Search for the cell housing the specified text and yield its [x, y] center coordinate. 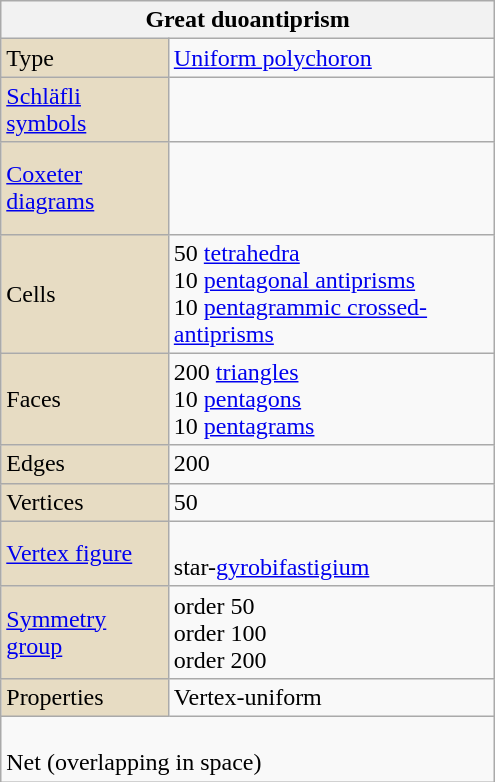
Vertex-uniform [331, 697]
Edges [85, 464]
Cells [85, 294]
Vertices [85, 502]
Symmetry group [85, 632]
Schläfli symbols [85, 110]
Great duoantiprism [248, 20]
200 [331, 464]
Properties [85, 697]
Type [85, 58]
Coxeter diagrams [85, 188]
200 triangles10 pentagons10 pentagrams [331, 399]
Faces [85, 399]
Uniform polychoron [331, 58]
50 tetrahedra 10 pentagonal antiprisms 10 pentagrammic crossed-antiprisms [331, 294]
order 50 order 100 order 200 [331, 632]
star-gyrobifastigium [331, 554]
50 [331, 502]
Net (overlapping in space) [248, 748]
Vertex figure [85, 554]
